Detect which cell encompasses the target text, then output its [X, Y] center coordinate. 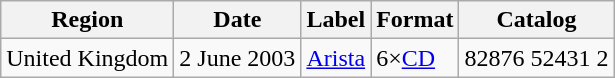
Format [415, 20]
82876 52431 2 [536, 58]
Date [238, 20]
Catalog [536, 20]
United Kingdom [88, 58]
Region [88, 20]
Label [336, 20]
2 June 2003 [238, 58]
Arista [336, 58]
6×CD [415, 58]
